Locate the cell with the specified text and output its (x, y) center coordinate. 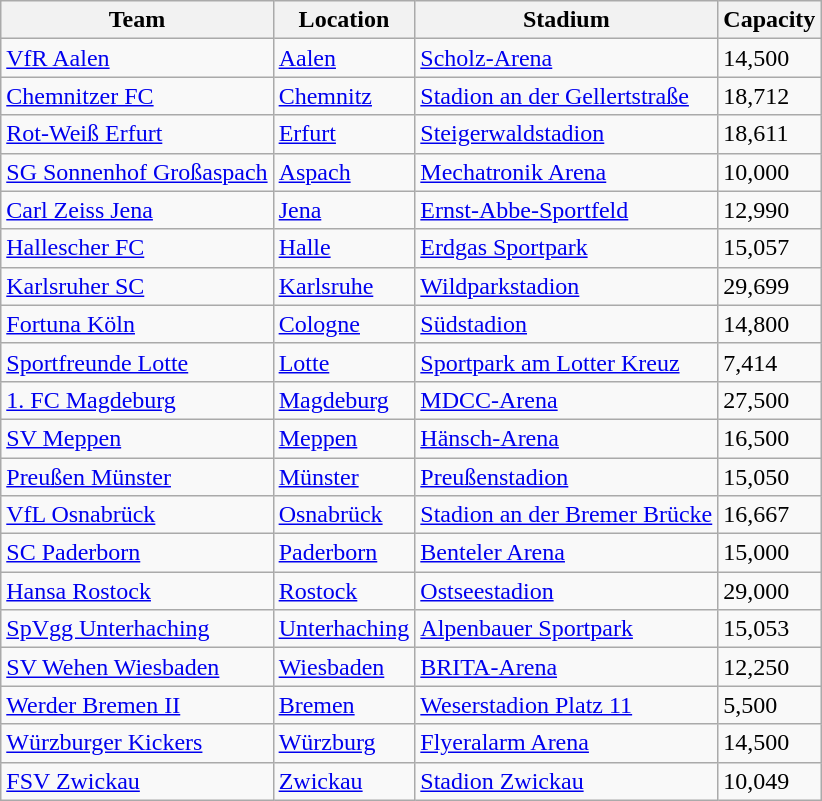
Alpenbauer Sportpark (566, 629)
Steigerwaldstadion (566, 134)
Aspach (344, 172)
Rostock (344, 591)
Hansa Rostock (137, 591)
29,000 (770, 591)
Münster (344, 477)
Benteler Arena (566, 553)
MDCC-Arena (566, 400)
Capacity (770, 20)
Stadion Zwickau (566, 781)
Osnabrück (344, 515)
Preußen Münster (137, 477)
Location (344, 20)
7,414 (770, 362)
16,667 (770, 515)
10,049 (770, 781)
Hänsch-Arena (566, 438)
15,000 (770, 553)
10,000 (770, 172)
Wiesbaden (344, 667)
Preußenstadion (566, 477)
27,500 (770, 400)
15,053 (770, 629)
Fortuna Köln (137, 324)
Unterhaching (344, 629)
Stadion an der Gellertstraße (566, 96)
Erfurt (344, 134)
Cologne (344, 324)
Carl Zeiss Jena (137, 210)
Magdeburg (344, 400)
12,990 (770, 210)
SG Sonnenhof Großaspach (137, 172)
15,050 (770, 477)
Rot-Weiß Erfurt (137, 134)
Ernst-Abbe-Sportfeld (566, 210)
Bremen (344, 705)
12,250 (770, 667)
Karlsruhe (344, 286)
15,057 (770, 248)
14,800 (770, 324)
Chemnitz (344, 96)
Sportfreunde Lotte (137, 362)
Weserstadion Platz 11 (566, 705)
Karlsruher SC (137, 286)
VfL Osnabrück (137, 515)
SV Meppen (137, 438)
Zwickau (344, 781)
Südstadion (566, 324)
Aalen (344, 58)
Stadion an der Bremer Brücke (566, 515)
Würzburg (344, 743)
16,500 (770, 438)
FSV Zwickau (137, 781)
18,611 (770, 134)
VfR Aalen (137, 58)
Mechatronik Arena (566, 172)
Lotte (344, 362)
Scholz-Arena (566, 58)
Würzburger Kickers (137, 743)
Paderborn (344, 553)
Jena (344, 210)
BRITA-Arena (566, 667)
5,500 (770, 705)
SC Paderborn (137, 553)
Erdgas Sportpark (566, 248)
Chemnitzer FC (137, 96)
Stadium (566, 20)
Team (137, 20)
Ostseestadion (566, 591)
Hallescher FC (137, 248)
1. FC Magdeburg (137, 400)
Wildparkstadion (566, 286)
18,712 (770, 96)
Sportpark am Lotter Kreuz (566, 362)
Werder Bremen II (137, 705)
Meppen (344, 438)
SpVgg Unterhaching (137, 629)
29,699 (770, 286)
Halle (344, 248)
SV Wehen Wiesbaden (137, 667)
Flyeralarm Arena (566, 743)
